For the text-containing cell, return its midpoint in (X, Y) coordinate format. 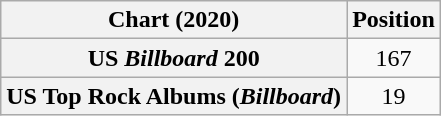
US Top Rock Albums (Billboard) (174, 96)
Position (394, 20)
US Billboard 200 (174, 58)
19 (394, 96)
Chart (2020) (174, 20)
167 (394, 58)
